Identify which cell holds the provided text, then report its (x, y) central coordinate. 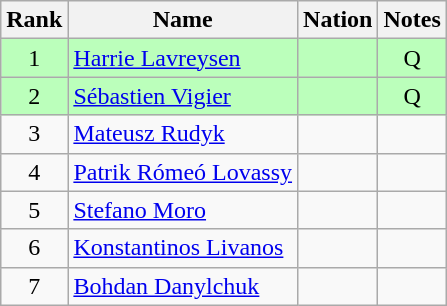
7 (34, 286)
Rank (34, 20)
5 (34, 210)
Mateusz Rudyk (183, 134)
4 (34, 172)
Harrie Lavreysen (183, 58)
Konstantinos Livanos (183, 248)
Nation (338, 20)
3 (34, 134)
Name (183, 20)
1 (34, 58)
6 (34, 248)
Patrik Rómeó Lovassy (183, 172)
Notes (412, 20)
Sébastien Vigier (183, 96)
Bohdan Danylchuk (183, 286)
2 (34, 96)
Stefano Moro (183, 210)
